Return the (X, Y) coordinate for the center point of the cell that contains the specified text.  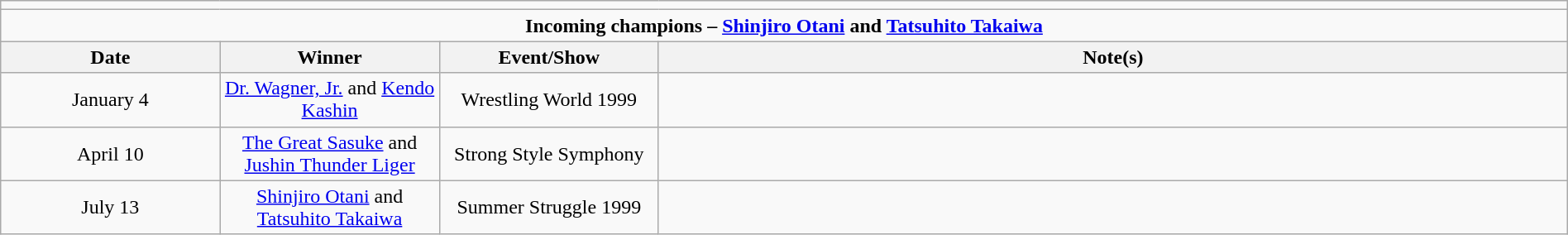
January 4 (111, 99)
The Great Sasuke and Jushin Thunder Liger (329, 154)
April 10 (111, 154)
Wrestling World 1999 (549, 99)
Summer Struggle 1999 (549, 207)
Event/Show (549, 57)
July 13 (111, 207)
Incoming champions – Shinjiro Otani and Tatsuhito Takaiwa (784, 26)
Winner (329, 57)
Date (111, 57)
Shinjiro Otani and Tatsuhito Takaiwa (329, 207)
Note(s) (1113, 57)
Dr. Wagner, Jr. and Kendo Kashin (329, 99)
Strong Style Symphony (549, 154)
